Search for the cell housing the specified text and yield its [x, y] center coordinate. 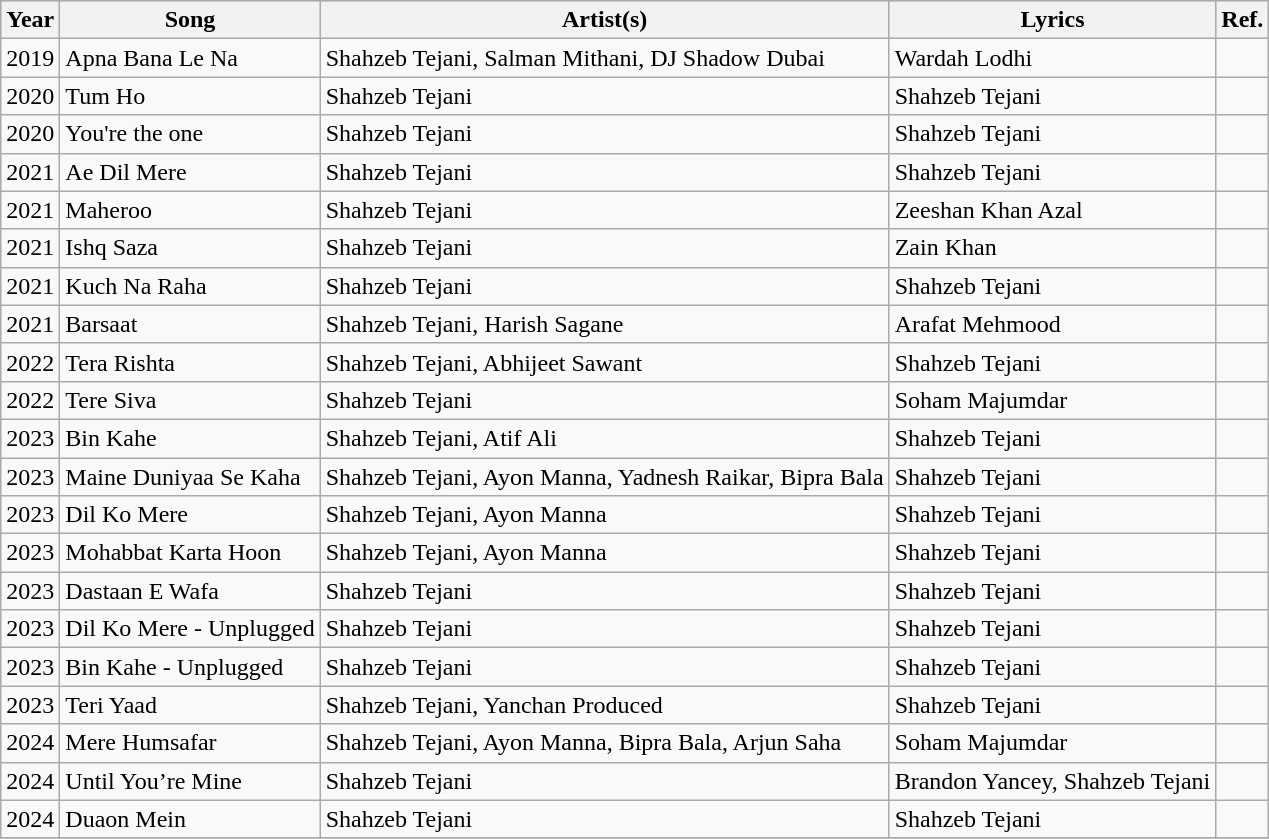
Zain Khan [1052, 248]
Dil Ko Mere - Unplugged [190, 629]
Teri Yaad [190, 705]
Tere Siva [190, 400]
Shahzeb Tejani, Yanchan Produced [604, 705]
Barsaat [190, 324]
Ae Dil Mere [190, 172]
Bin Kahe [190, 438]
Maine Duniyaa Se Kaha [190, 477]
Artist(s) [604, 20]
Brandon Yancey, Shahzeb Tejani [1052, 781]
Wardah Lodhi [1052, 58]
Shahzeb Tejani, Salman Mithani, DJ Shadow Dubai [604, 58]
Kuch Na Raha [190, 286]
Duaon Mein [190, 819]
You're the one [190, 134]
Maheroo [190, 210]
Year [30, 20]
Shahzeb Tejani, Ayon Manna, Yadnesh Raikar, Bipra Bala [604, 477]
Dastaan E Wafa [190, 591]
Shahzeb Tejani, Atif Ali [604, 438]
Shahzeb Tejani, Ayon Manna, Bipra Bala, Arjun Saha [604, 743]
Arafat Mehmood [1052, 324]
Zeeshan Khan Azal [1052, 210]
Mere Humsafar [190, 743]
Ishq Saza [190, 248]
2019 [30, 58]
Dil Ko Mere [190, 515]
Song [190, 20]
Tera Rishta [190, 362]
Shahzeb Tejani, Abhijeet Sawant [604, 362]
Until You’re Mine [190, 781]
Apna Bana Le Na [190, 58]
Bin Kahe - Unplugged [190, 667]
Shahzeb Tejani, Harish Sagane [604, 324]
Mohabbat Karta Hoon [190, 553]
Tum Ho [190, 96]
Lyrics [1052, 20]
Ref. [1242, 20]
